Output the [X, Y] coordinate of the center of the cell containing the given text.  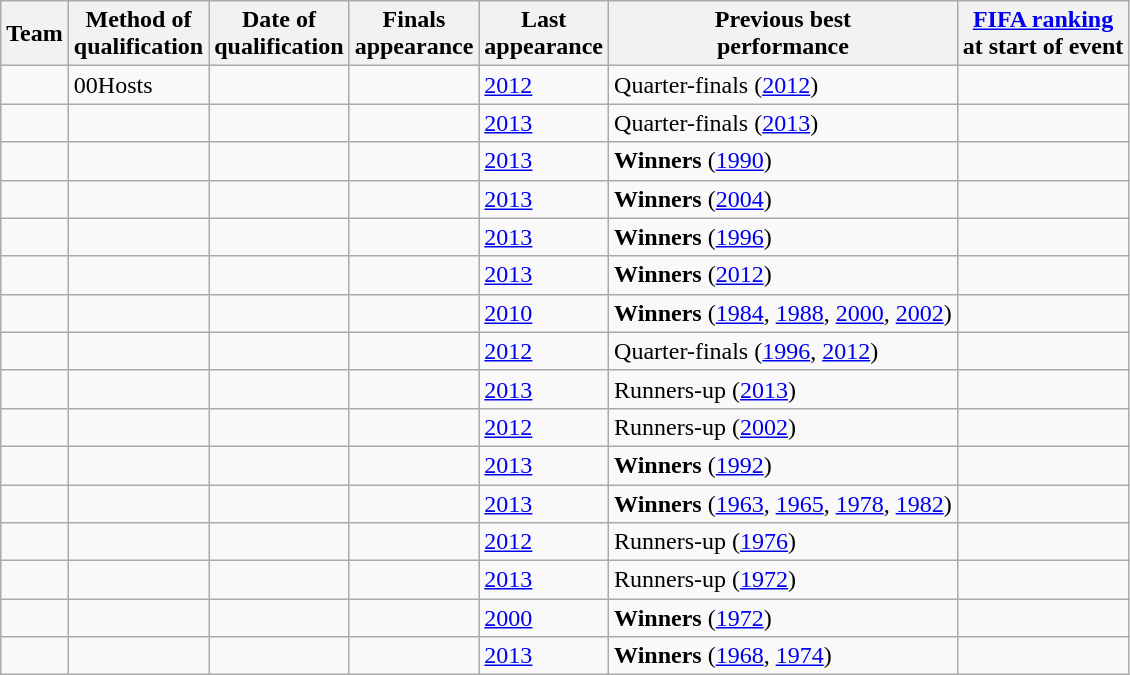
Runners-up (2013) [784, 389]
Winners (1984, 1988, 2000, 2002) [784, 313]
FIFA rankingat start of event [1043, 34]
Winners (1996) [784, 237]
Winners (1972) [784, 618]
2010 [544, 313]
Quarter-finals (1996, 2012) [784, 351]
Winners (1992) [784, 465]
Lastappearance [544, 34]
Method ofqualification [138, 34]
Winners (1990) [784, 161]
00Hosts [138, 85]
Runners-up (1976) [784, 542]
Winners (1963, 1965, 1978, 1982) [784, 503]
Previous bestperformance [784, 34]
Winners (2012) [784, 275]
Winners (1968, 1974) [784, 656]
2000 [544, 618]
Team [35, 34]
Date ofqualification [279, 34]
Runners-up (1972) [784, 580]
Quarter-finals (2012) [784, 85]
Runners-up (2002) [784, 427]
Quarter-finals (2013) [784, 123]
Winners (2004) [784, 199]
Finalsappearance [414, 34]
